Scan for the cell matching the given text and deliver its [x, y] coordinate at center. 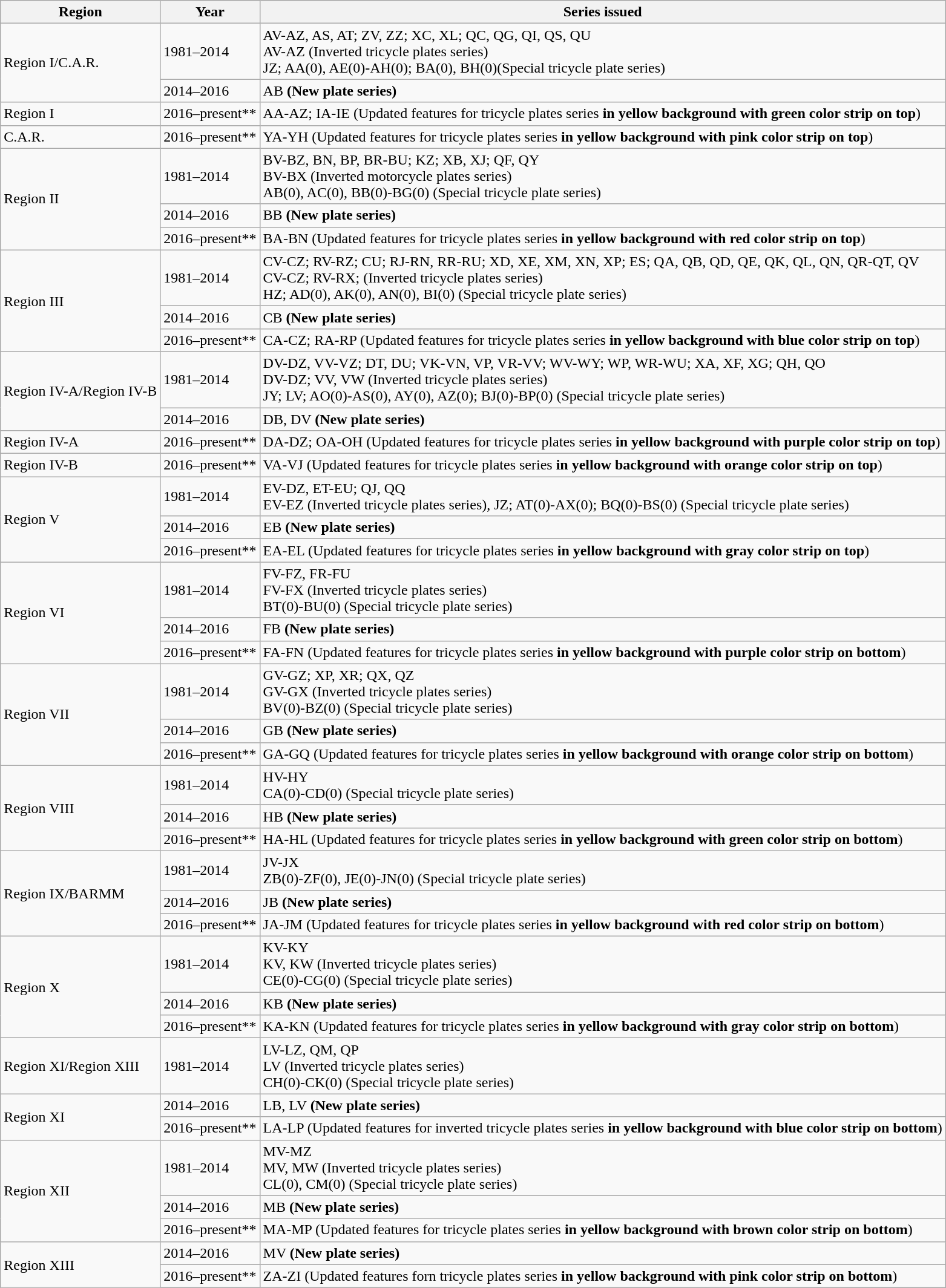
Region I/C.A.R. [80, 63]
HA-HL (Updated features for tricycle plates series in yellow background with green color strip on bottom) [603, 839]
CA-CZ; RA-RP (Updated features for tricycle plates series in yellow background with blue color strip on top) [603, 340]
GB (New plate series) [603, 731]
Region IV-A [80, 442]
LA-LP (Updated features for inverted tricycle plates series in yellow background with blue color strip on bottom) [603, 1128]
KV-KY KV, KW (Inverted tricycle plates series)CE(0)-CG(0) (Special tricycle plate series) [603, 964]
EB (New plate series) [603, 528]
AB (New plate series) [603, 91]
Series issued [603, 12]
BV-BZ, BN, BP, BR-BU; KZ; XB, XJ; QF, QYBV-BX (Inverted motorcycle plates series)AB(0), AC(0), BB(0)-BG(0) (Special tricycle plate series) [603, 176]
LV-LZ, QM, QPLV (Inverted tricycle plates series)CH(0)-CK(0) (Special tricycle plate series) [603, 1066]
C.A.R. [80, 137]
FV-FZ, FR-FUFV-FX (Inverted tricycle plates series) BT(0)-BU(0) (Special tricycle plate series) [603, 590]
CB (New plate series) [603, 317]
LB, LV (New plate series) [603, 1105]
Region VIII [80, 808]
Region I [80, 114]
Region II [80, 199]
Region VII [80, 714]
MV (New plate series) [603, 1253]
EV-DZ, ET-EU; QJ, QQEV-EZ (Inverted tricycle plates series), JZ; AT(0)-AX(0); BQ(0)-BS(0) (Special tricycle plate series) [603, 496]
BA-BN (Updated features for tricycle plates series in yellow background with red color strip on top) [603, 238]
FA-FN (Updated features for tricycle plates series in yellow background with purple color strip on bottom) [603, 652]
HB (New plate series) [603, 816]
Year [210, 12]
GA-GQ (Updated features for tricycle plates series in yellow background with orange color strip on bottom) [603, 754]
DB, DV (New plate series) [603, 419]
MB (New plate series) [603, 1207]
Region III [80, 301]
Region XI [80, 1117]
AA-AZ; IA-IE (Updated features for tricycle plates series in yellow background with green color strip on top) [603, 114]
JA-JM (Updated features for tricycle plates series in yellow background with red color strip on bottom) [603, 925]
Region VI [80, 613]
Region XIII [80, 1264]
JV-JXZB(0)-ZF(0), JE(0)-JN(0) (Special tricycle plate series) [603, 870]
Region IV-A/Region IV-B [80, 391]
FB (New plate series) [603, 629]
EA-EL (Updated features for tricycle plates series in yellow background with gray color strip on top) [603, 551]
MA-MP (Updated features for tricycle plates series in yellow background with brown color strip on bottom) [603, 1230]
MV-MZMV, MW (Inverted tricycle plates series)CL(0), CM(0) (Special tricycle plate series) [603, 1168]
KB (New plate series) [603, 1004]
Region XI/Region XIII [80, 1066]
KA-KN (Updated features for tricycle plates series in yellow background with gray color strip on bottom) [603, 1027]
GV-GZ; XP, XR; QX, QZGV-GX (Inverted tricycle plates series)BV(0)-BZ(0) (Special tricycle plate series) [603, 691]
Region XII [80, 1191]
ZA-ZI (Updated features forn tricycle plates series in yellow background with pink color strip on bottom) [603, 1276]
Region IX/BARMM [80, 893]
JB (New plate series) [603, 902]
Region IV-B [80, 465]
DA-DZ; OA-OH (Updated features for tricycle plates series in yellow background with purple color strip on top) [603, 442]
YA-YH (Updated features for tricycle plates series in yellow background with pink color strip on top) [603, 137]
Region V [80, 519]
Region [80, 12]
BB (New plate series) [603, 215]
Region X [80, 987]
VA-VJ (Updated features for tricycle plates series in yellow background with orange color strip on top) [603, 465]
HV-HYCA(0)-CD(0) (Special tricycle plate series) [603, 785]
